Return the (X, Y) coordinate for the center point of the cell that contains the specified text.  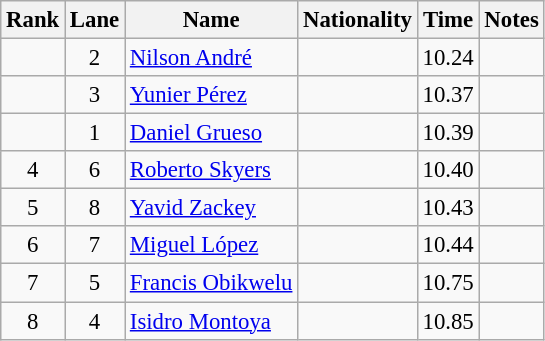
10.85 (448, 321)
Nilson André (212, 58)
Roberto Skyers (212, 170)
10.44 (448, 245)
10.75 (448, 283)
Yunier Pérez (212, 95)
Francis Obikwelu (212, 283)
Isidro Montoya (212, 321)
Notes (512, 20)
10.43 (448, 208)
Miguel López (212, 245)
Time (448, 20)
10.40 (448, 170)
Daniel Grueso (212, 133)
Rank (33, 20)
2 (95, 58)
10.24 (448, 58)
Lane (95, 20)
10.39 (448, 133)
Name (212, 20)
10.37 (448, 95)
1 (95, 133)
Nationality (358, 20)
3 (95, 95)
Yavid Zackey (212, 208)
